Determine the [x, y] coordinate at the center of the cell enclosing the given text.  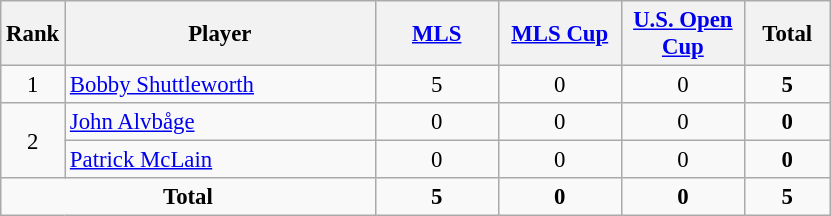
1 [33, 85]
MLS [436, 34]
Player [220, 34]
Patrick McLain [220, 160]
John Alvbåge [220, 122]
MLS Cup [560, 34]
2 [33, 140]
Rank [33, 34]
Bobby Shuttleworth [220, 85]
U.S. Open Cup [682, 34]
